Extract the (x, y) coordinate from the center of the cell holding the provided text.  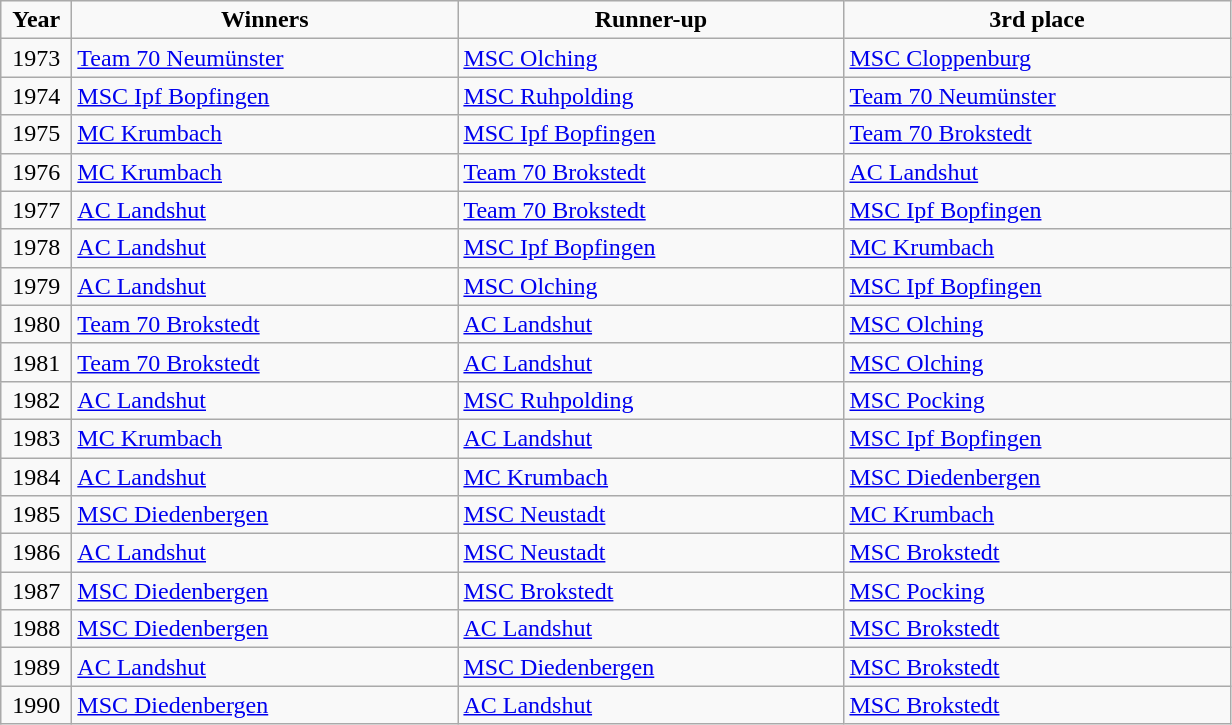
1981 (36, 362)
1982 (36, 400)
1986 (36, 553)
1979 (36, 286)
1978 (36, 248)
1984 (36, 477)
1987 (36, 591)
1977 (36, 210)
Winners (265, 20)
1973 (36, 58)
1988 (36, 629)
1976 (36, 172)
Year (36, 20)
3rd place (1037, 20)
1989 (36, 667)
MSC Cloppenburg (1037, 58)
1980 (36, 324)
1974 (36, 96)
1985 (36, 515)
1975 (36, 134)
1983 (36, 438)
1990 (36, 705)
Runner-up (651, 20)
